Detect which cell encompasses the target text, then output its [x, y] center coordinate. 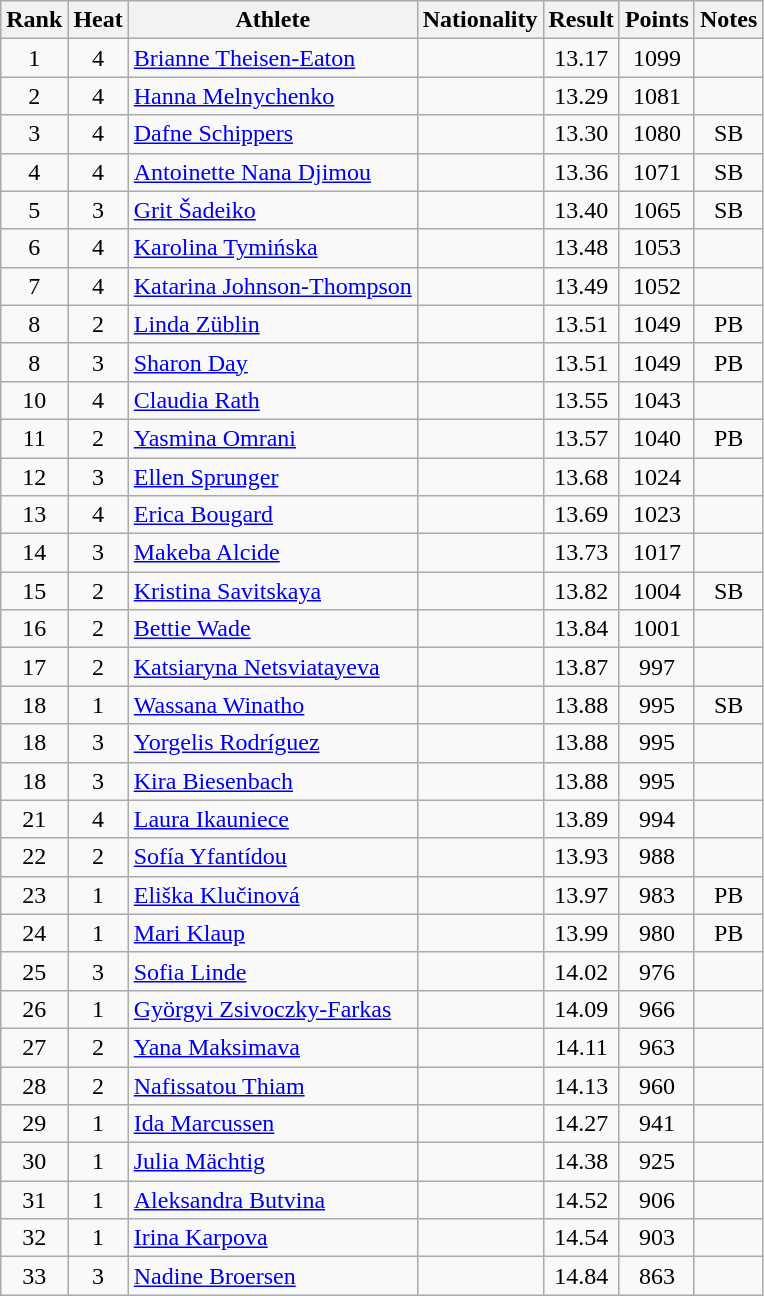
1081 [656, 96]
13.30 [581, 134]
Ida Marcussen [272, 1124]
13.87 [581, 667]
988 [656, 857]
Notes [728, 20]
33 [34, 1276]
Irina Karpova [272, 1238]
Grit Šadeiko [272, 210]
5 [34, 210]
1071 [656, 172]
Nadine Broersen [272, 1276]
Linda Züblin [272, 324]
28 [34, 1085]
14.52 [581, 1200]
14.27 [581, 1124]
6 [34, 248]
14.54 [581, 1238]
29 [34, 1124]
1017 [656, 553]
Rank [34, 20]
966 [656, 1009]
Julia Mächtig [272, 1162]
960 [656, 1085]
Athlete [272, 20]
13 [34, 515]
Points [656, 20]
Kristina Savitskaya [272, 591]
Yasmina Omrani [272, 438]
24 [34, 933]
Hanna Melnychenko [272, 96]
13.48 [581, 248]
1080 [656, 134]
27 [34, 1047]
13.49 [581, 286]
Kira Biesenbach [272, 781]
994 [656, 819]
1052 [656, 286]
Bettie Wade [272, 629]
1023 [656, 515]
13.17 [581, 58]
Sofía Yfantídou [272, 857]
32 [34, 1238]
21 [34, 819]
Wassana Winatho [272, 705]
13.29 [581, 96]
13.36 [581, 172]
Makeba Alcide [272, 553]
1001 [656, 629]
7 [34, 286]
14.09 [581, 1009]
10 [34, 400]
Eliška Klučinová [272, 895]
925 [656, 1162]
Nationality [480, 20]
13.82 [581, 591]
22 [34, 857]
Ellen Sprunger [272, 477]
13.73 [581, 553]
Aleksandra Butvina [272, 1200]
Heat [98, 20]
13.57 [581, 438]
13.97 [581, 895]
Sofia Linde [272, 971]
Dafne Schippers [272, 134]
980 [656, 933]
13.55 [581, 400]
903 [656, 1238]
13.84 [581, 629]
14.38 [581, 1162]
14 [34, 553]
976 [656, 971]
906 [656, 1200]
1040 [656, 438]
13.89 [581, 819]
997 [656, 667]
1053 [656, 248]
Yorgelis Rodríguez [272, 743]
14.13 [581, 1085]
30 [34, 1162]
1065 [656, 210]
Antoinette Nana Djimou [272, 172]
13.93 [581, 857]
Katarina Johnson-Thompson [272, 286]
1043 [656, 400]
13.68 [581, 477]
1099 [656, 58]
Result [581, 20]
12 [34, 477]
983 [656, 895]
26 [34, 1009]
16 [34, 629]
13.40 [581, 210]
23 [34, 895]
Yana Maksimava [272, 1047]
Sharon Day [272, 362]
13.99 [581, 933]
14.02 [581, 971]
25 [34, 971]
15 [34, 591]
11 [34, 438]
17 [34, 667]
31 [34, 1200]
Katsiaryna Netsviatayeva [272, 667]
Brianne Theisen-Eaton [272, 58]
Karolina Tymińska [272, 248]
1024 [656, 477]
Claudia Rath [272, 400]
1004 [656, 591]
Györgyi Zsivoczky-Farkas [272, 1009]
863 [656, 1276]
Laura Ikauniece [272, 819]
Mari Klaup [272, 933]
14.11 [581, 1047]
941 [656, 1124]
13.69 [581, 515]
Nafissatou Thiam [272, 1085]
963 [656, 1047]
Erica Bougard [272, 515]
14.84 [581, 1276]
